Find where the given text appears and provide that cell's center as (x, y) coordinate. 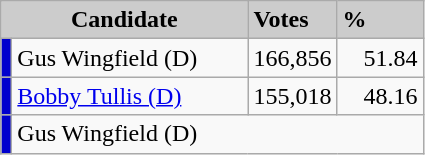
% (380, 20)
Votes (292, 20)
51.84 (380, 58)
48.16 (380, 96)
166,856 (292, 58)
Candidate (124, 20)
155,018 (292, 96)
Bobby Tullis (D) (130, 96)
